Capture the cell that displays the provided text and extract its (x, y) central coordinate. 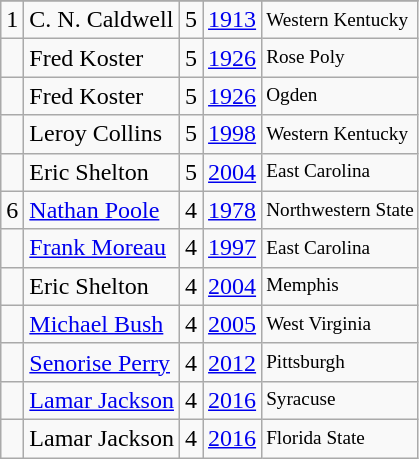
Ogden (340, 96)
C. N. Caldwell (102, 20)
1997 (232, 248)
West Virginia (340, 324)
1 (12, 20)
Florida State (340, 438)
Pittsburgh (340, 362)
1978 (232, 210)
1913 (232, 20)
Michael Bush (102, 324)
2005 (232, 324)
Syracuse (340, 400)
6 (12, 210)
Nathan Poole (102, 210)
Rose Poly (340, 58)
Leroy Collins (102, 134)
Memphis (340, 286)
Frank Moreau (102, 248)
1998 (232, 134)
Northwestern State (340, 210)
2012 (232, 362)
Senorise Perry (102, 362)
